Find where the given text appears and provide that cell's center as (x, y) coordinate. 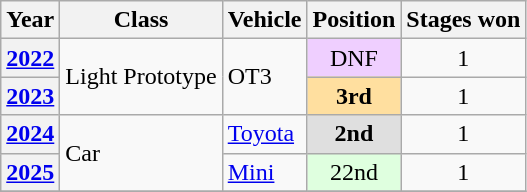
Mini (264, 172)
Car (141, 153)
OT3 (264, 77)
2023 (30, 96)
22nd (354, 172)
Stages won (464, 20)
Position (354, 20)
Year (30, 20)
Toyota (264, 134)
2025 (30, 172)
2024 (30, 134)
2022 (30, 58)
DNF (354, 58)
Vehicle (264, 20)
3rd (354, 96)
Light Prototype (141, 77)
2nd (354, 134)
Class (141, 20)
